Search for the cell housing the specified text and yield its [X, Y] center coordinate. 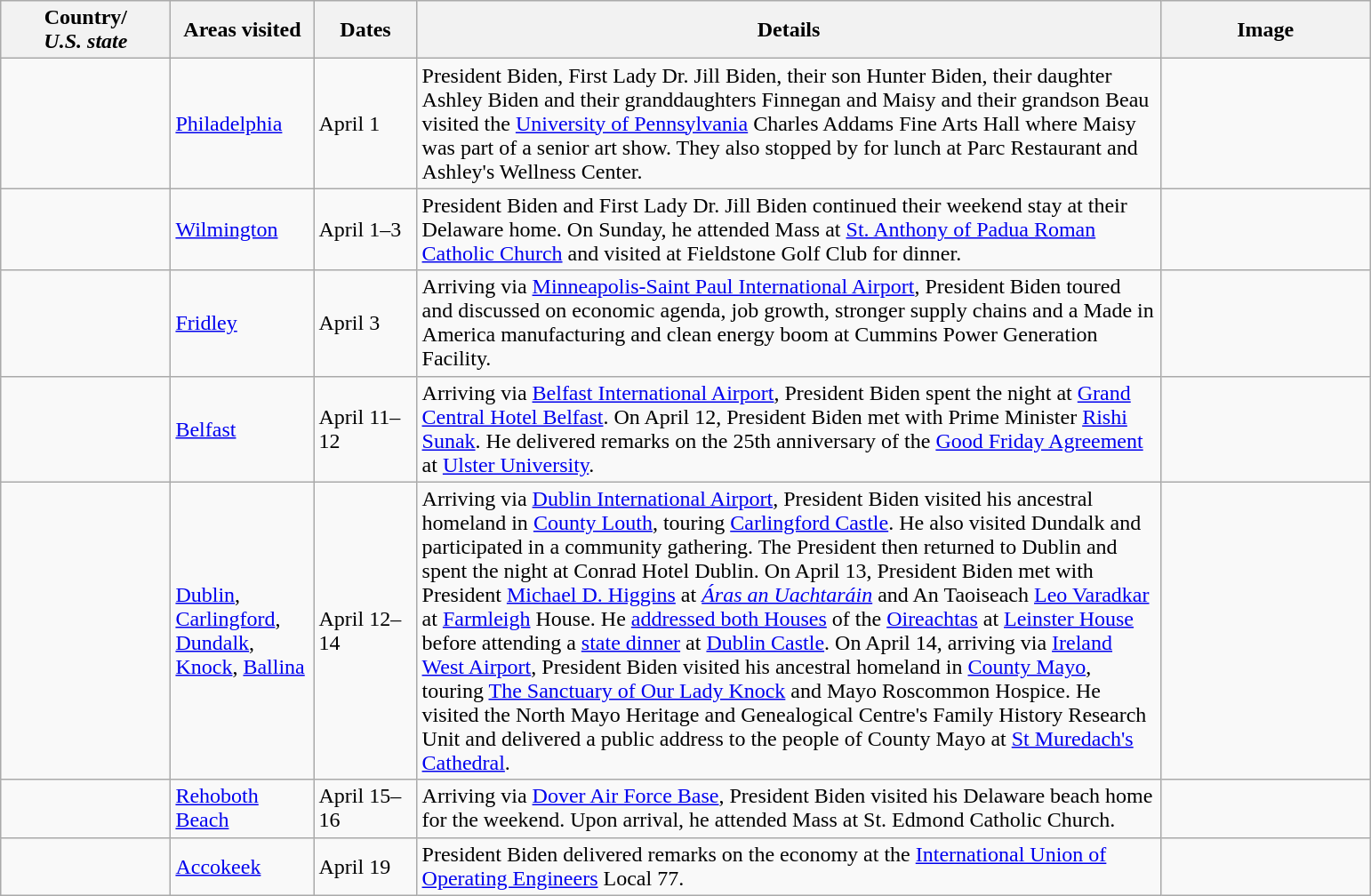
April 19 [365, 866]
Dublin, Carlingford, Dundalk, Knock, Ballina [242, 631]
Fridley [242, 324]
Details [789, 30]
Country/U.S. state [85, 30]
April 3 [365, 324]
Image [1265, 30]
Areas visited [242, 30]
April 15–16 [365, 809]
President Biden delivered remarks on the economy at the International Union of Operating Engineers Local 77. [789, 866]
Wilmington [242, 229]
Accokeek [242, 866]
Belfast [242, 428]
April 11–12 [365, 428]
April 12–14 [365, 631]
April 1 [365, 124]
Rehoboth Beach [242, 809]
Philadelphia [242, 124]
April 1–3 [365, 229]
Dates [365, 30]
